Detect which cell encompasses the target text, then output its (X, Y) center coordinate. 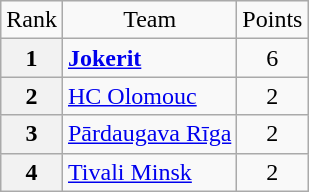
Points (272, 20)
Rank (32, 20)
Pārdaugava Rīga (149, 134)
Team (149, 20)
6 (272, 58)
1 (32, 58)
4 (32, 172)
3 (32, 134)
Tivali Minsk (149, 172)
HC Olomouc (149, 96)
Jokerit (149, 58)
